Identify which cell holds the provided text, then report its [X, Y] central coordinate. 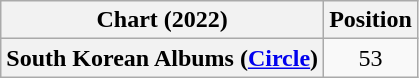
Chart (2022) [162, 20]
South Korean Albums (Circle) [162, 58]
Position [371, 20]
53 [371, 58]
